Search for the cell housing the specified text and yield its [X, Y] center coordinate. 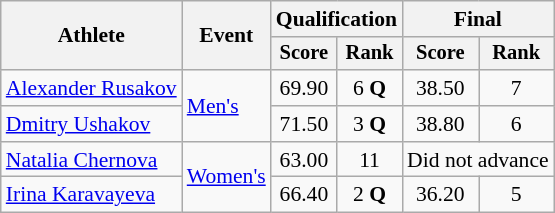
71.50 [304, 124]
Natalia Chernova [92, 160]
Men's [226, 106]
36.20 [440, 195]
3 Q [370, 124]
6 Q [370, 88]
38.80 [440, 124]
63.00 [304, 160]
6 [516, 124]
Final [478, 19]
2 Q [370, 195]
66.40 [304, 195]
Qualification [336, 19]
11 [370, 160]
Women's [226, 178]
Did not advance [478, 160]
7 [516, 88]
Irina Karavayeva [92, 195]
Event [226, 36]
69.90 [304, 88]
Dmitry Ushakov [92, 124]
5 [516, 195]
Alexander Rusakov [92, 88]
Athlete [92, 36]
38.50 [440, 88]
